Scan for the cell matching the given text and deliver its (X, Y) coordinate at center. 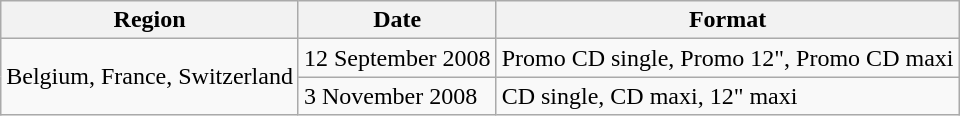
Format (728, 20)
3 November 2008 (397, 96)
Date (397, 20)
Belgium, France, Switzerland (150, 77)
Promo CD single, Promo 12", Promo CD maxi (728, 58)
12 September 2008 (397, 58)
Region (150, 20)
CD single, CD maxi, 12" maxi (728, 96)
